Scan for the cell matching the given text and deliver its [x, y] coordinate at center. 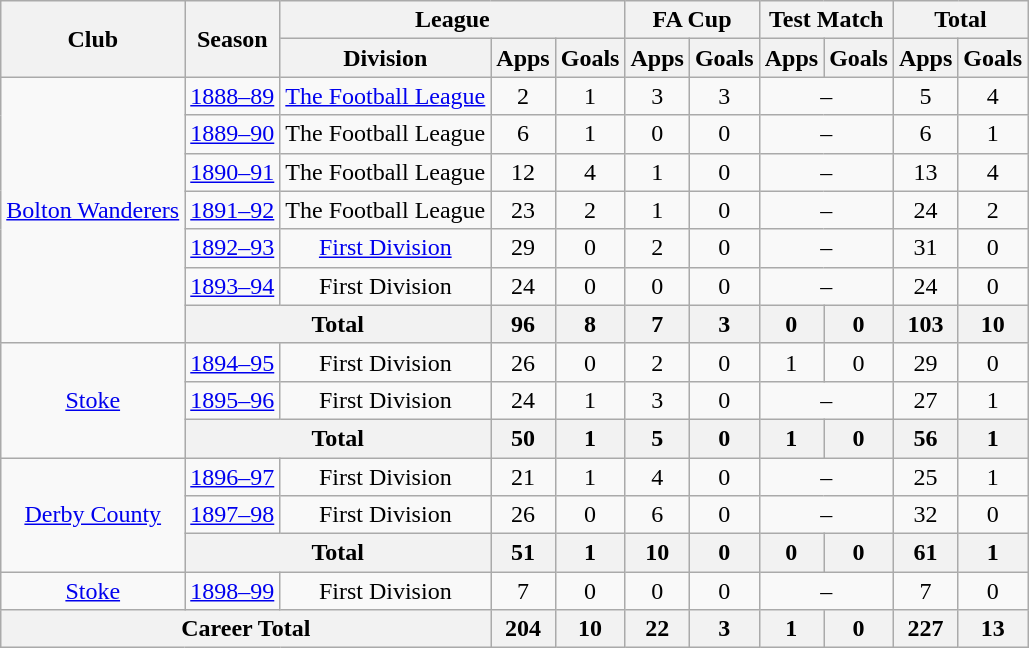
103 [925, 324]
21 [523, 477]
204 [523, 629]
1893–94 [232, 286]
Bolton Wanderers [93, 210]
61 [925, 553]
Derby County [93, 515]
1895–96 [232, 400]
1897–98 [232, 515]
1888–89 [232, 96]
1894–95 [232, 362]
12 [523, 172]
27 [925, 400]
1896–97 [232, 477]
1890–91 [232, 172]
Test Match [826, 20]
32 [925, 515]
227 [925, 629]
25 [925, 477]
23 [523, 210]
96 [523, 324]
51 [523, 553]
50 [523, 438]
Career Total [246, 629]
FA Cup [692, 20]
1889–90 [232, 134]
Division [386, 58]
31 [925, 248]
League [452, 20]
Club [93, 39]
22 [657, 629]
1891–92 [232, 210]
Season [232, 39]
1898–99 [232, 591]
8 [590, 324]
1892–93 [232, 248]
56 [925, 438]
